Extract the (X, Y) coordinate from the center of the cell holding the provided text.  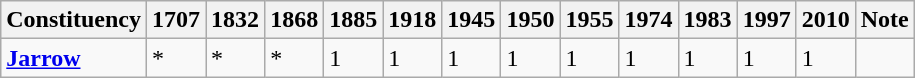
2010 (826, 20)
1832 (236, 20)
1983 (708, 20)
1868 (294, 20)
1918 (412, 20)
1974 (648, 20)
1997 (766, 20)
1945 (472, 20)
Constituency (74, 20)
1950 (530, 20)
Note (884, 20)
1885 (354, 20)
1707 (176, 20)
Jarrow (74, 58)
1955 (590, 20)
